Provide the (X, Y) coordinate of the cell's center where the given text is located.  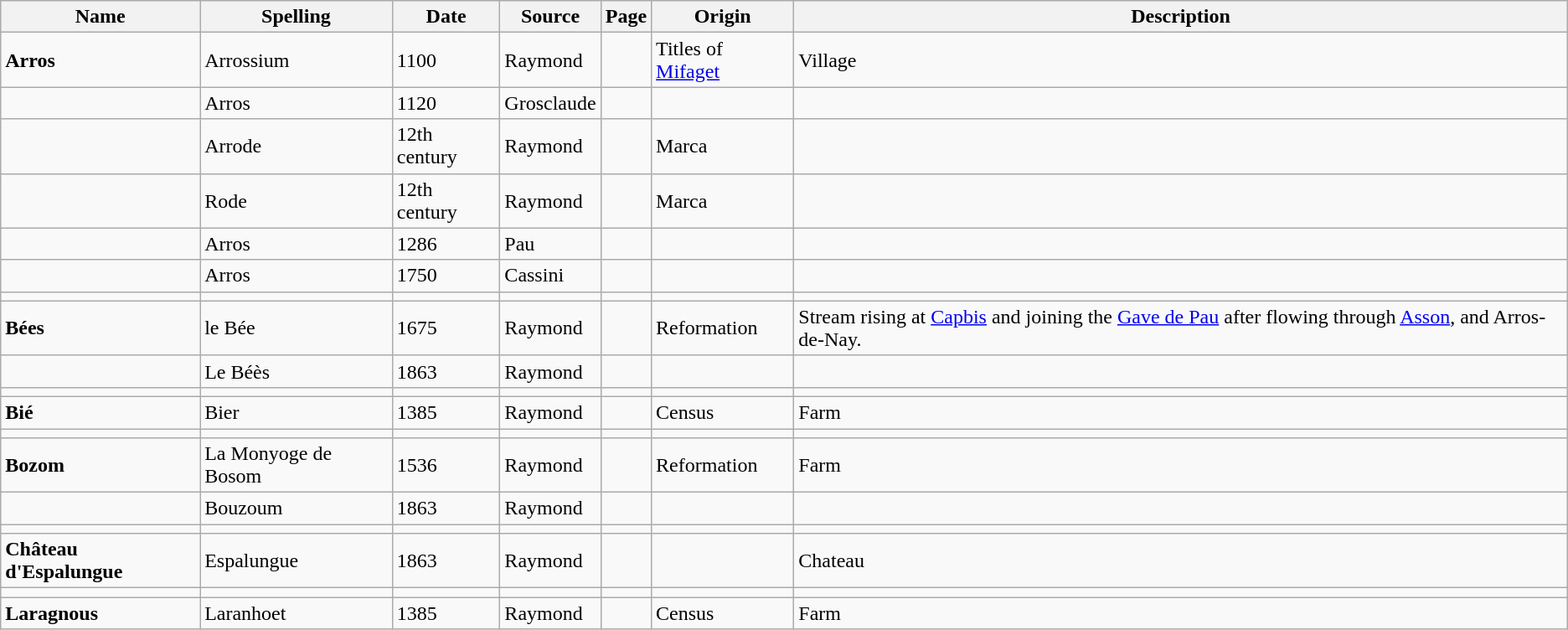
Espalungue (297, 561)
Laranhoet (297, 613)
Le Béès (297, 371)
Village (1181, 60)
Arrode (297, 146)
1675 (446, 328)
Bouzoum (297, 509)
Source (550, 17)
Pau (550, 244)
La Monyoge de Bosom (297, 466)
Origin (723, 17)
Cassini (550, 276)
Bier (297, 412)
1536 (446, 466)
Chateau (1181, 561)
Arrossium (297, 60)
Stream rising at Capbis and joining the Gave de Pau after flowing through Asson, and Arros-de-Nay. (1181, 328)
Bées (101, 328)
Grosclaude (550, 103)
1286 (446, 244)
Description (1181, 17)
Name (101, 17)
Page (626, 17)
Bié (101, 412)
1100 (446, 60)
1750 (446, 276)
Titles of Mifaget (723, 60)
Château d'Espalungue (101, 561)
Bozom (101, 466)
1120 (446, 103)
Laragnous (101, 613)
Spelling (297, 17)
Date (446, 17)
le Bée (297, 328)
Rode (297, 201)
